Capture the cell that displays the provided text and extract its [X, Y] central coordinate. 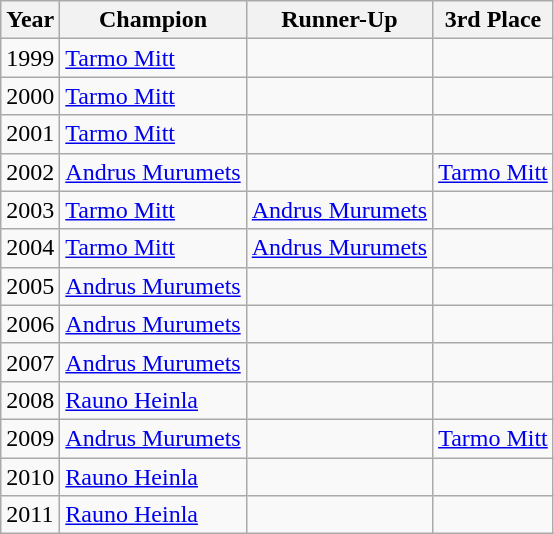
2003 [30, 210]
2007 [30, 362]
2009 [30, 438]
Runner-Up [339, 20]
2001 [30, 134]
1999 [30, 58]
2010 [30, 477]
2004 [30, 248]
3rd Place [494, 20]
2011 [30, 515]
2008 [30, 400]
2002 [30, 172]
2006 [30, 324]
Champion [153, 20]
2000 [30, 96]
Year [30, 20]
2005 [30, 286]
